Capture the cell that displays the provided text and extract its [X, Y] central coordinate. 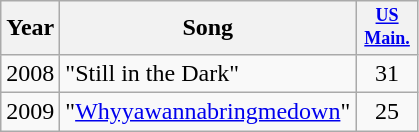
Year [30, 28]
Song [208, 28]
USMain. [388, 28]
31 [388, 73]
25 [388, 111]
2009 [30, 111]
"Still in the Dark" [208, 73]
2008 [30, 73]
"Whyyawannabringmedown" [208, 111]
